Return the (X, Y) coordinate for the center point of the cell that contains the specified text.  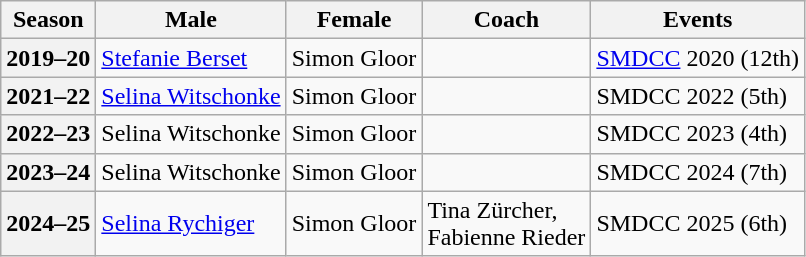
2019–20 (48, 58)
2021–22 (48, 96)
SMDCC 2025 (6th) (698, 224)
Events (698, 20)
Selina Rychiger (191, 224)
2023–24 (48, 172)
Male (191, 20)
Tina Zürcher,Fabienne Rieder (506, 224)
Season (48, 20)
SMDCC 2023 (4th) (698, 134)
SMDCC 2020 (12th) (698, 58)
SMDCC 2024 (7th) (698, 172)
SMDCC 2022 (5th) (698, 96)
2024–25 (48, 224)
2022–23 (48, 134)
Coach (506, 20)
Female (354, 20)
Stefanie Berset (191, 58)
